Pinpoint the cell where the given text exists, returning its [X, Y] midpoint coordinate. 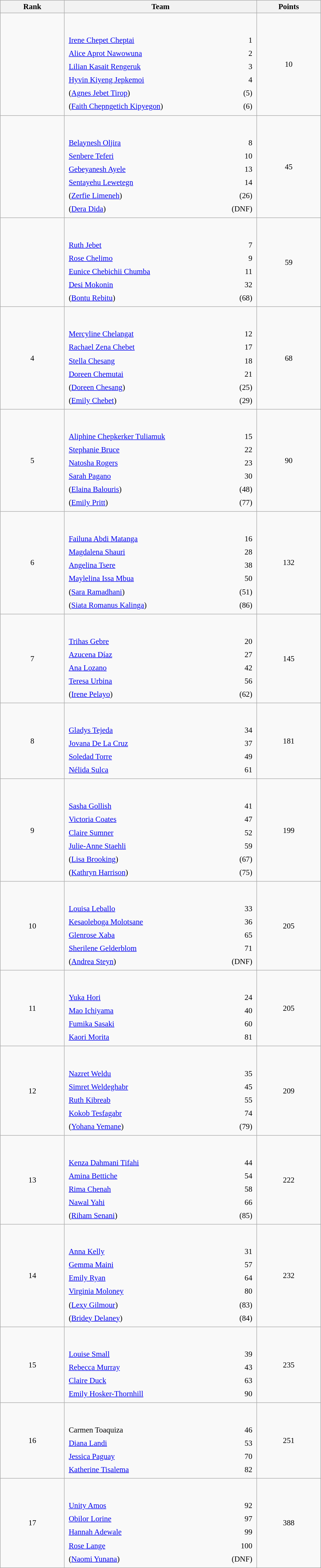
Gemma Maini [140, 1265]
Sasha Gollish 41 Victoria Coates 47 Claire Sumner 52 Julie-Anne Staehli 59 (Lisa Brooking) (67) (Kathryn Harrison) (75) [160, 830]
Natosha Rogers [147, 463]
Louisa Leballo 33 Kesaoleboga Molotsane 36 Glenrose Xaba 65 Sherilene Gelderblom 71 (Andrea Steyn) (DNF) [160, 926]
(Andrea Steyn) [138, 961]
Nélida Sulca [146, 770]
Trihas Gebre [136, 641]
Emily Ryan [140, 1278]
56 [230, 681]
Senbere Teferi [136, 156]
82 [240, 1469]
71 [232, 948]
(85) [237, 1215]
37 [240, 744]
Fumika Sasaki [143, 1024]
Unity Amos [132, 1506]
33 [232, 908]
Mercyline Chelangat 12 Rachael Zena Chebet 17 Stella Chesang 18 Doreen Chemutai 21 (Doreen Chesang) (25) (Emily Chebet) (29) [160, 358]
31 [234, 1252]
22 [241, 450]
54 [237, 1176]
64 [234, 1278]
145 [288, 658]
30 [241, 476]
Katherine Tisalema [146, 1469]
Rose Chelimo [145, 258]
Alice Aprot Nawowuna [150, 54]
Mercyline Chelangat [142, 334]
44 [237, 1163]
(Lisa Brooking) [141, 859]
Glenrose Xaba [138, 935]
46 [240, 1430]
40 [237, 1011]
Anna Kelly 31 Gemma Maini 57 Emily Ryan 64 Virginia Moloney 80 (Lexy Gilmour) (83) (Bridey Delaney) (84) [160, 1276]
Trihas Gebre 20 Azucena Díaz 27 Ana Lozano 42 Teresa Urbina 56 (Irene Pelayo) (62) [160, 658]
Carmen Toaquiza [146, 1430]
(Emily Pritt) [147, 503]
Unity Amos 92 Obilor Lorine 97 Hannah Adewale 99 Rose Lange 100 (Naomi Yunana) (DNF) [160, 1523]
80 [234, 1291]
235 [288, 1365]
Angelina Tsere [145, 565]
27 [230, 654]
Sherilene Gelderblom [138, 948]
Rachael Zena Chebet [142, 347]
Carmen Toaquiza 46 Diana Landi 53 Jessica Paguay 70 Katherine Tisalema 82 [160, 1441]
81 [237, 1037]
(Emily Chebet) [142, 400]
55 [235, 1100]
(Kathryn Harrison) [141, 872]
Sasha Gollish [141, 806]
(84) [234, 1318]
6 [33, 563]
Eunice Chebichii Chumba [145, 271]
Sarah Pagano [147, 476]
Rima Chenah [143, 1189]
70 [240, 1456]
(Irene Pelayo) [136, 694]
Ruth Kibreab [141, 1100]
(Zerfie Limeneh) [136, 195]
388 [288, 1523]
66 [237, 1202]
Hannah Adewale [132, 1532]
68 [288, 358]
Nazret Weldu [141, 1073]
232 [288, 1276]
Team [160, 7]
Sentayehu Lewetegn [136, 182]
36 [232, 922]
74 [235, 1113]
Mao Ichiyama [143, 1011]
(Bridey Delaney) [140, 1318]
(29) [236, 400]
Diana Landi [146, 1443]
Virginia Moloney [140, 1291]
Jessica Paguay [146, 1456]
Louisa Leballo [138, 908]
Yuka Hori 24 Mao Ichiyama 40 Fumika Sasaki 60 Kaori Morita 81 [160, 1008]
60 [237, 1024]
Victoria Coates [141, 819]
(79) [235, 1126]
(Sara Ramadhani) [145, 592]
Kaori Morita [143, 1037]
(86) [239, 605]
Irene Chepet Cheptai [150, 40]
Ana Lozano [136, 668]
Magdalena Shauri [145, 552]
100 [226, 1545]
18 [236, 360]
(Riham Senani) [143, 1215]
Ruth Jebet 7 Rose Chelimo 9 Eunice Chebichii Chumba 11 Desi Mokonin 32 (Bontu Rebitu) (68) [160, 262]
Teresa Urbina [136, 681]
99 [226, 1532]
Amina Bettiche [143, 1176]
(26) [230, 195]
Belaynesh Oljira [136, 143]
(Agnes Jebet Tirop) [150, 93]
20 [230, 641]
Louise Small 39 Rebecca Murray 43 Claire Duck 63 Emily Hosker-Thornhill 90 [160, 1365]
Soledad Torre [146, 757]
Claire Sumner [141, 833]
34 [240, 730]
Kokob Tesfagabr [141, 1113]
1 [244, 40]
Desi Mokonin [145, 285]
(25) [236, 387]
Simret Weldeghabr [141, 1087]
Hyvin Kiyeng Jepkemoi [150, 80]
132 [288, 563]
Anna Kelly [140, 1252]
21 [236, 374]
38 [239, 565]
Lilian Kasait Rengeruk [150, 67]
(77) [241, 503]
Rebecca Murray [148, 1367]
92 [226, 1506]
Maylelina Issa Mbua [145, 579]
(62) [230, 694]
Kesaoleboga Molotsane [138, 922]
Points [288, 7]
Aliphine Chepkerker Tuliamuk 15 Stephanie Bruce 22 Natosha Rogers 23 Sarah Pagano 30 (Elaina Balouris) (48) (Emily Pritt) (77) [160, 460]
61 [240, 770]
63 [242, 1380]
Claire Duck [148, 1380]
Ruth Jebet [145, 245]
Stella Chesang [142, 360]
(67) [235, 859]
Julie-Anne Staehli [141, 846]
199 [288, 830]
(Yohana Yemane) [141, 1126]
(75) [235, 872]
52 [235, 833]
65 [232, 935]
Obilor Lorine [132, 1519]
(Elaina Balouris) [147, 489]
58 [237, 1189]
Emily Hosker-Thornhill [148, 1394]
(Dera Dida) [136, 209]
(83) [234, 1304]
57 [234, 1265]
Rose Lange [132, 1545]
(48) [241, 489]
53 [240, 1443]
97 [226, 1519]
Failuna Abdi Matanga 16 Magdalena Shauri 28 Angelina Tsere 38 Maylelina Issa Mbua 50 (Sara Ramadhani) (51) (Siata Romanus Kalinga) (86) [160, 563]
(68) [239, 298]
Nazret Weldu 35 Simret Weldeghabr 45 Ruth Kibreab 55 Kokob Tesfagabr 74 (Yohana Yemane) (79) [160, 1091]
(Faith Chepngetich Kipyegon) [150, 106]
23 [241, 463]
(5) [244, 93]
Rank [33, 7]
32 [239, 285]
(Siata Romanus Kalinga) [145, 605]
2 [244, 54]
41 [235, 806]
50 [239, 579]
5 [33, 460]
209 [288, 1091]
39 [242, 1354]
(51) [239, 592]
3 [244, 67]
24 [237, 998]
Louise Small [148, 1354]
Yuka Hori [143, 998]
Gebeyanesh Ayele [136, 169]
(Naomi Yunana) [132, 1559]
Stephanie Bruce [147, 450]
Gladys Tejeda 34 Jovana De La Cruz 37 Soledad Torre 49 Nélida Sulca 61 [160, 741]
47 [235, 819]
35 [235, 1073]
43 [242, 1367]
222 [288, 1180]
Doreen Chemutai [142, 374]
(6) [244, 106]
28 [239, 552]
(Doreen Chesang) [142, 387]
Kenza Dahmani Tifahi [143, 1163]
(Bontu Rebitu) [145, 298]
Azucena Díaz [136, 654]
49 [240, 757]
(Lexy Gilmour) [140, 1304]
42 [230, 668]
Gladys Tejeda [146, 730]
181 [288, 741]
Jovana De La Cruz [146, 744]
Nawal Yahi [143, 1202]
Aliphine Chepkerker Tuliamuk [147, 436]
Belaynesh Oljira 8 Senbere Teferi 10 Gebeyanesh Ayele 13 Sentayehu Lewetegn 14 (Zerfie Limeneh) (26) (Dera Dida) (DNF) [160, 167]
251 [288, 1441]
Failuna Abdi Matanga [145, 539]
Kenza Dahmani Tifahi 44 Amina Bettiche 54 Rima Chenah 58 Nawal Yahi 66 (Riham Senani) (85) [160, 1180]
